Capture the cell that displays the provided text and extract its [X, Y] central coordinate. 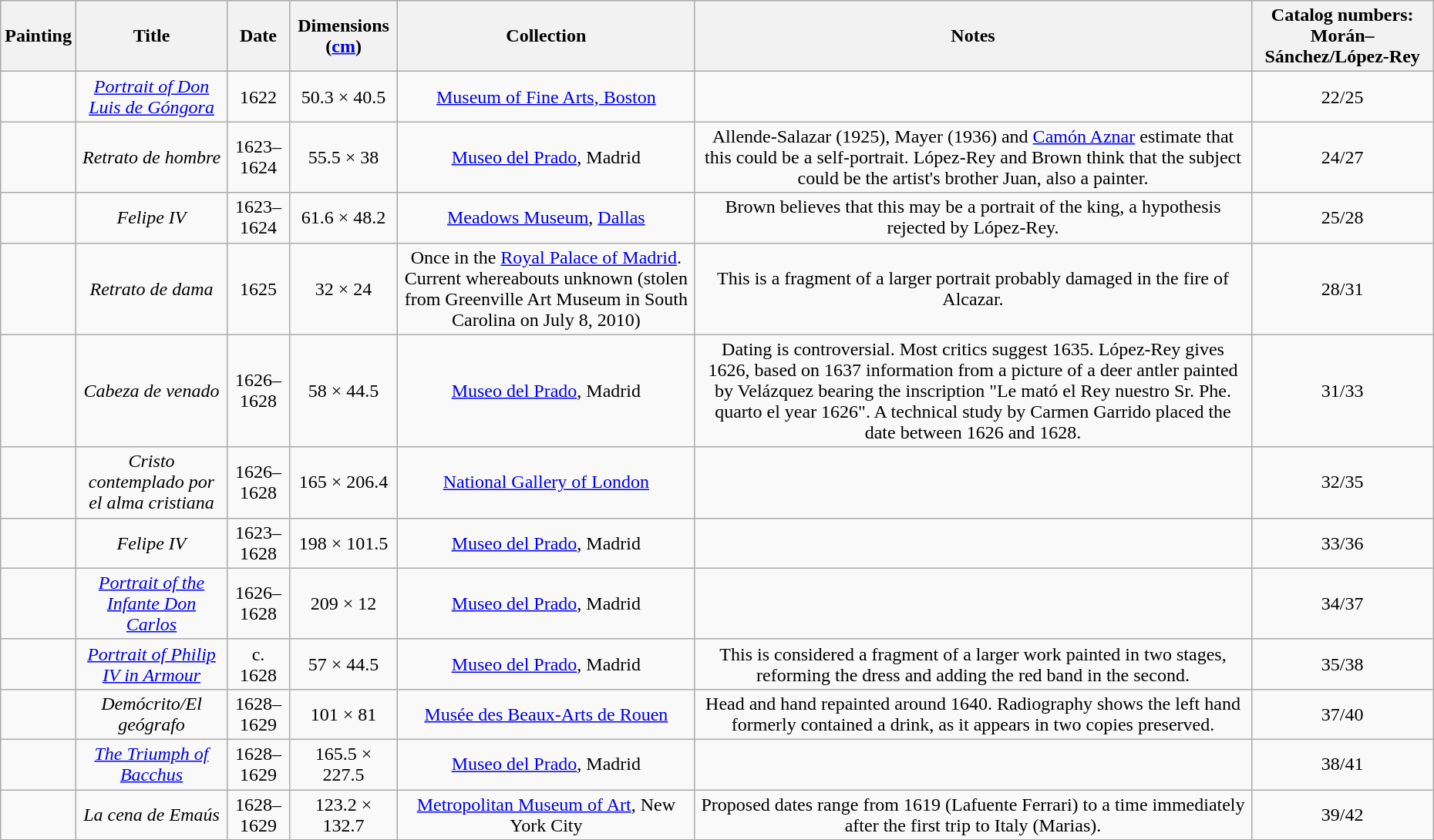
32/35 [1342, 482]
38/41 [1342, 764]
198 × 101.5 [343, 543]
Meadows Museum, Dallas [546, 217]
35/38 [1342, 664]
c. 1628 [259, 664]
Collection [546, 36]
33/36 [1342, 543]
58 × 44.5 [343, 391]
Retrato de dama [152, 288]
1623–1628 [259, 543]
31/33 [1342, 391]
Brown believes that this may be a portrait of the king, a hypothesis rejected by López-Rey. [973, 217]
Dimensions (cm) [343, 36]
Date [259, 36]
Portrait of Don Luis de Góngora [152, 97]
50.3 × 40.5 [343, 97]
55.5 × 38 [343, 157]
25/28 [1342, 217]
Museum of Fine Arts, Boston [546, 97]
Title [152, 36]
Portrait of the Infante Don Carlos [152, 603]
National Gallery of London [546, 482]
37/40 [1342, 714]
Musée des Beaux-Arts de Rouen [546, 714]
1622 [259, 97]
165.5 × 227.5 [343, 764]
Cabeza de venado [152, 391]
34/37 [1342, 603]
This is considered a fragment of a larger work painted in two stages, reforming the dress and adding the red band in the second. [973, 664]
The Triumph of Bacchus [152, 764]
Metropolitan Museum of Art, New York City [546, 814]
1625 [259, 288]
28/31 [1342, 288]
Demócrito/El geógrafo [152, 714]
Retrato de hombre [152, 157]
This is a fragment of a larger portrait probably damaged in the fire of Alcazar. [973, 288]
La cena de Emaús [152, 814]
Cristo contemplado por el alma cristiana [152, 482]
Painting [39, 36]
24/27 [1342, 157]
Catalog numbers: Morán–Sánchez/López-Rey [1342, 36]
Proposed dates range from 1619 (Lafuente Ferrari) to a time immediately after the first trip to Italy (Marias). [973, 814]
Once in the Royal Palace of Madrid. Current whereabouts unknown (stolen from Greenville Art Museum in South Carolina on July 8, 2010) [546, 288]
101 × 81 [343, 714]
57 × 44.5 [343, 664]
123.2 × 132.7 [343, 814]
61.6 × 48.2 [343, 217]
32 × 24 [343, 288]
165 × 206.4 [343, 482]
39/42 [1342, 814]
22/25 [1342, 97]
Portrait of Philip IV in Armour [152, 664]
Head and hand repainted around 1640. Radiography shows the left hand formerly contained a drink, as it appears in two copies preserved. [973, 714]
Notes [973, 36]
209 × 12 [343, 603]
